Determine the (x, y) coordinate at the center of the cell enclosing the given text.  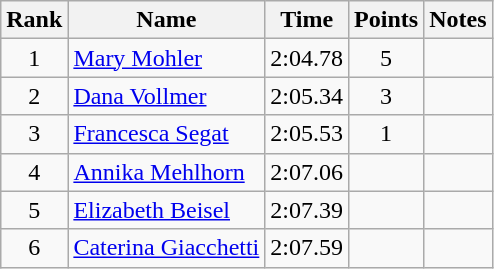
Notes (458, 20)
Time (307, 20)
Points (386, 20)
2 (34, 96)
Elizabeth Beisel (166, 210)
Name (166, 20)
Francesca Segat (166, 134)
2:07.59 (307, 248)
Annika Mehlhorn (166, 172)
2:05.34 (307, 96)
2:07.39 (307, 210)
6 (34, 248)
2:05.53 (307, 134)
Dana Vollmer (166, 96)
4 (34, 172)
Mary Mohler (166, 58)
2:04.78 (307, 58)
Caterina Giacchetti (166, 248)
Rank (34, 20)
2:07.06 (307, 172)
